Pinpoint the cell where the given text exists, returning its (X, Y) midpoint coordinate. 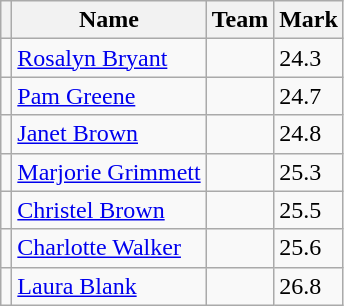
24.3 (309, 58)
Christel Brown (109, 210)
Janet Brown (109, 134)
Team (240, 20)
25.3 (309, 172)
Pam Greene (109, 96)
24.7 (309, 96)
Name (109, 20)
Charlotte Walker (109, 248)
Marjorie Grimmett (109, 172)
Rosalyn Bryant (109, 58)
Mark (309, 20)
Laura Blank (109, 286)
24.8 (309, 134)
25.6 (309, 248)
25.5 (309, 210)
26.8 (309, 286)
